Identify which cell holds the provided text, then report its [x, y] central coordinate. 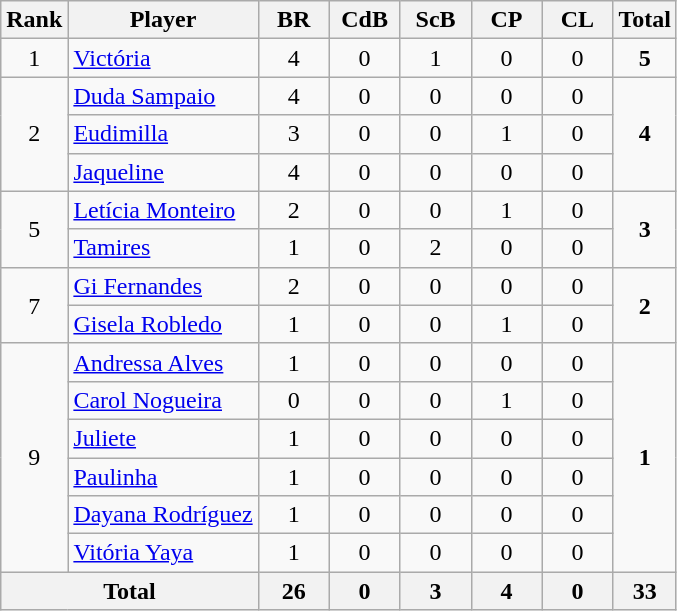
Paulinha [163, 477]
Andressa Alves [163, 362]
Player [163, 20]
Rank [34, 20]
7 [34, 305]
Letícia Monteiro [163, 210]
Juliete [163, 438]
Victória [163, 58]
26 [294, 591]
Carol Nogueira [163, 400]
Gi Fernandes [163, 286]
Tamires [163, 248]
9 [34, 457]
ScB [436, 20]
Eudimilla [163, 134]
Duda Sampaio [163, 96]
CdB [364, 20]
CP [506, 20]
33 [645, 591]
BR [294, 20]
Jaqueline [163, 172]
Dayana Rodríguez [163, 515]
CL [578, 20]
Vitória Yaya [163, 553]
Gisela Robledo [163, 324]
